Detect which cell encompasses the target text, then output its (x, y) center coordinate. 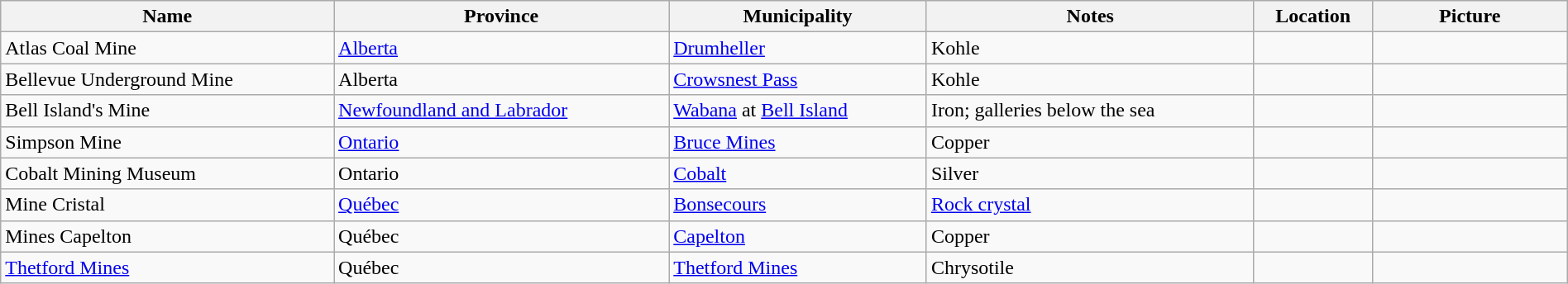
Rock crystal (1090, 205)
Atlas Coal Mine (167, 48)
Province (501, 17)
Bellevue Underground Mine (167, 79)
Iron; galleries below the sea (1090, 111)
Simpson Mine (167, 142)
Bell Island's Mine (167, 111)
Notes (1090, 17)
Location (1313, 17)
Picture (1470, 17)
Silver (1090, 173)
Bruce Mines (798, 142)
Newfoundland and Labrador (501, 111)
Mine Cristal (167, 205)
Cobalt Mining Museum (167, 173)
Bonsecours (798, 205)
Wabana at Bell Island (798, 111)
Capelton (798, 236)
Municipality (798, 17)
Cobalt (798, 173)
Chrysotile (1090, 267)
Name (167, 17)
Crowsnest Pass (798, 79)
Drumheller (798, 48)
Mines Capelton (167, 236)
